From the cell containing the given text, extract its center point as (x, y) coordinate. 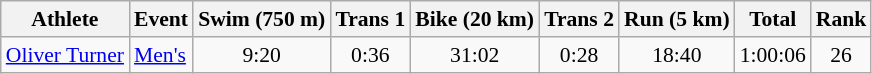
31:02 (474, 55)
Rank (842, 19)
Trans 2 (579, 19)
0:28 (579, 55)
18:40 (677, 55)
26 (842, 55)
1:00:06 (773, 55)
Event (161, 19)
Athlete (65, 19)
0:36 (370, 55)
9:20 (262, 55)
Run (5 km) (677, 19)
Total (773, 19)
Trans 1 (370, 19)
Swim (750 m) (262, 19)
Bike (20 km) (474, 19)
Men's (161, 55)
Oliver Turner (65, 55)
